Find where the given text appears and provide that cell's center as [x, y] coordinate. 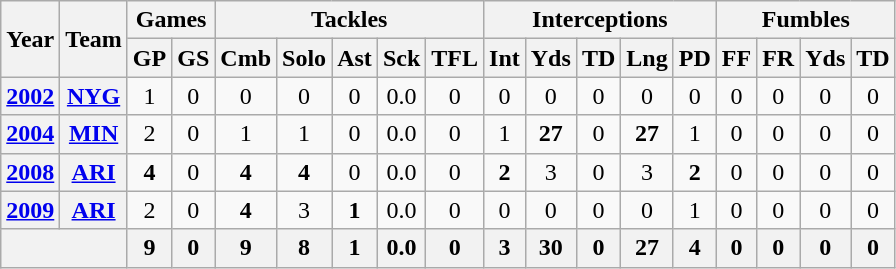
Interceptions [600, 20]
30 [550, 248]
Solo [304, 58]
FF [736, 58]
Sck [401, 58]
TFL [455, 58]
2004 [30, 134]
Games [170, 20]
GS [194, 58]
FR [778, 58]
2009 [30, 210]
Year [30, 39]
MIN [94, 134]
Cmb [246, 58]
GP [149, 58]
Ast [355, 58]
Int [505, 58]
2002 [30, 96]
2008 [30, 172]
PD [694, 58]
Tackles [350, 20]
Team [94, 39]
Lng [647, 58]
NYG [94, 96]
Fumbles [806, 20]
8 [304, 248]
